Scan for the cell matching the given text and deliver its (X, Y) coordinate at center. 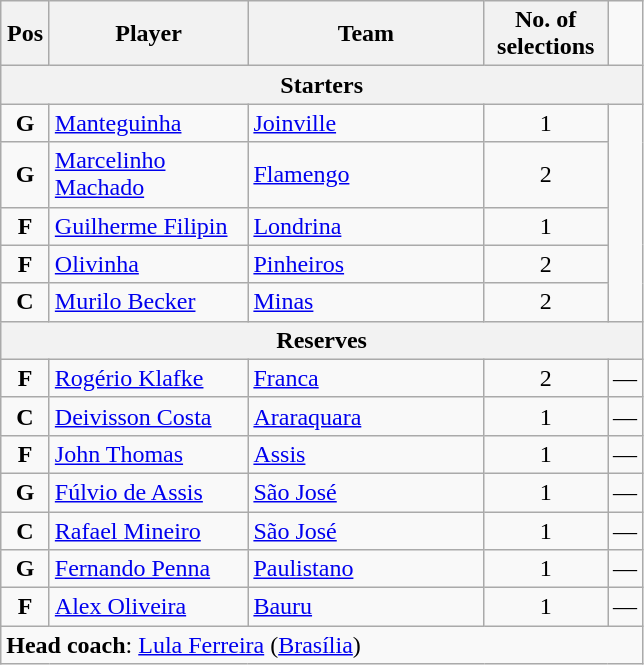
Team (366, 34)
Deivisson Costa (148, 416)
Joinville (366, 123)
Paulistano (366, 569)
Reserves (322, 340)
Rogério Klafke (148, 378)
Marcelinho Machado (148, 174)
Guilherme Filipin (148, 226)
Assis (366, 454)
Alex Oliveira (148, 607)
Bauru (366, 607)
No. of selections (546, 34)
Franca (366, 378)
Murilo Becker (148, 302)
Fúlvio de Assis (148, 492)
Olivinha (148, 264)
Head coach: Lula Ferreira (Brasília) (322, 645)
John Thomas (148, 454)
Minas (366, 302)
Londrina (366, 226)
Starters (322, 85)
Player (148, 34)
Pinheiros (366, 264)
Fernando Penna (148, 569)
Pos (26, 34)
Manteguinha (148, 123)
Rafael Mineiro (148, 531)
Araraquara (366, 416)
Flamengo (366, 174)
